Return (X, Y) of the center of cell containing provided text 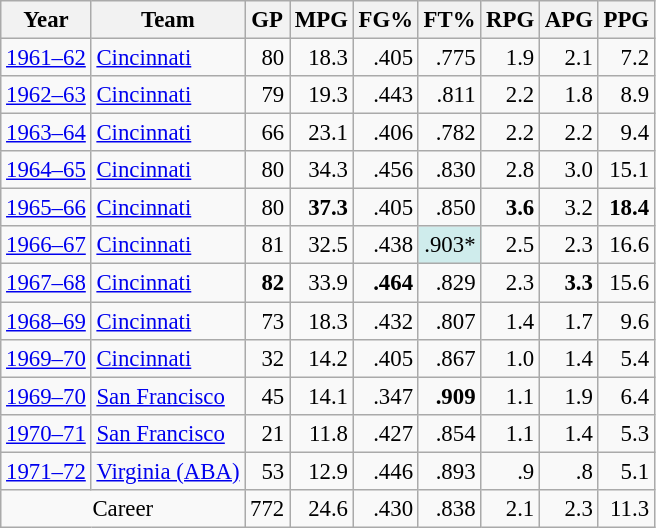
1961–62 (46, 58)
PPG (626, 20)
.775 (450, 58)
.807 (450, 321)
.446 (386, 471)
53 (268, 471)
.838 (450, 509)
.8 (570, 471)
14.2 (322, 358)
Year (46, 20)
1967–68 (46, 283)
9.4 (626, 133)
12.9 (322, 471)
1963–64 (46, 133)
24.6 (322, 509)
.430 (386, 509)
FT% (450, 20)
19.3 (322, 95)
5.4 (626, 358)
15.6 (626, 283)
5.3 (626, 433)
2.5 (510, 245)
.9 (510, 471)
66 (268, 133)
.850 (450, 208)
73 (268, 321)
1.7 (570, 321)
1965–66 (46, 208)
Virginia (ABA) (168, 471)
.830 (450, 170)
81 (268, 245)
1970–71 (46, 433)
1962–63 (46, 95)
8.9 (626, 95)
3.0 (570, 170)
33.9 (322, 283)
11.3 (626, 509)
.893 (450, 471)
Team (168, 20)
45 (268, 396)
21 (268, 433)
.464 (386, 283)
1.0 (510, 358)
1968–69 (46, 321)
3.6 (510, 208)
.406 (386, 133)
6.4 (626, 396)
.427 (386, 433)
772 (268, 509)
FG% (386, 20)
.456 (386, 170)
.867 (450, 358)
3.3 (570, 283)
3.2 (570, 208)
82 (268, 283)
79 (268, 95)
14.1 (322, 396)
1964–65 (46, 170)
5.1 (626, 471)
.854 (450, 433)
1.8 (570, 95)
7.2 (626, 58)
9.6 (626, 321)
.443 (386, 95)
.903* (450, 245)
11.8 (322, 433)
1966–67 (46, 245)
18.4 (626, 208)
1971–72 (46, 471)
.829 (450, 283)
16.6 (626, 245)
MPG (322, 20)
23.1 (322, 133)
2.8 (510, 170)
15.1 (626, 170)
32.5 (322, 245)
.432 (386, 321)
RPG (510, 20)
Career (123, 509)
APG (570, 20)
.909 (450, 396)
.811 (450, 95)
.347 (386, 396)
32 (268, 358)
34.3 (322, 170)
GP (268, 20)
37.3 (322, 208)
.782 (450, 133)
.438 (386, 245)
